Find where the given text appears and provide that cell's center as (X, Y) coordinate. 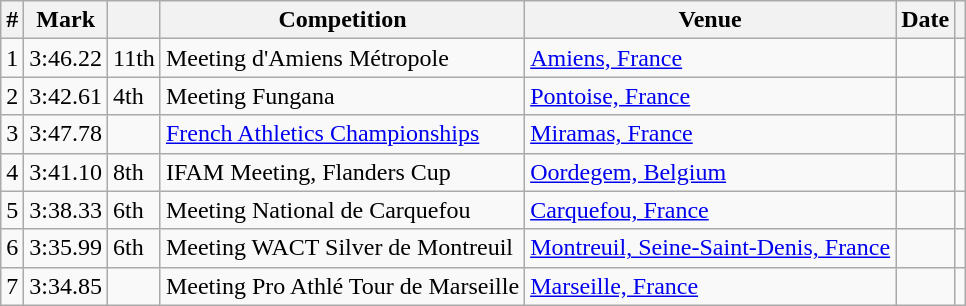
3 (12, 134)
6 (12, 248)
1 (12, 58)
5 (12, 210)
Meeting d'Amiens Métropole (342, 58)
Amiens, France (710, 58)
# (12, 20)
IFAM Meeting, Flanders Cup (342, 172)
Miramas, France (710, 134)
7 (12, 286)
Date (926, 20)
11th (134, 58)
3:46.22 (66, 58)
8th (134, 172)
Oordegem, Belgium (710, 172)
3:41.10 (66, 172)
2 (12, 96)
Meeting WACT Silver de Montreuil (342, 248)
3:34.85 (66, 286)
Competition (342, 20)
Meeting Fungana (342, 96)
3:47.78 (66, 134)
3:38.33 (66, 210)
Meeting National de Carquefou (342, 210)
Meeting Pro Athlé Tour de Marseille (342, 286)
Mark (66, 20)
Pontoise, France (710, 96)
4 (12, 172)
Carquefou, France (710, 210)
Marseille, France (710, 286)
Venue (710, 20)
3:35.99 (66, 248)
French Athletics Championships (342, 134)
3:42.61 (66, 96)
Montreuil, Seine-Saint-Denis, France (710, 248)
4th (134, 96)
